Identify which cell holds the provided text, then report its (X, Y) central coordinate. 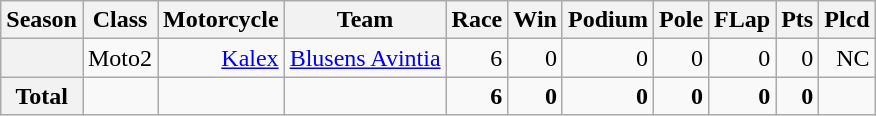
Blusens Avintia (365, 58)
Pole (682, 20)
Kalex (222, 58)
NC (847, 58)
Motorcycle (222, 20)
Class (120, 20)
Race (477, 20)
Total (42, 96)
Win (536, 20)
Podium (608, 20)
Moto2 (120, 58)
Pts (798, 20)
FLap (742, 20)
Team (365, 20)
Season (42, 20)
Plcd (847, 20)
